Scan for the cell matching the given text and deliver its (X, Y) coordinate at center. 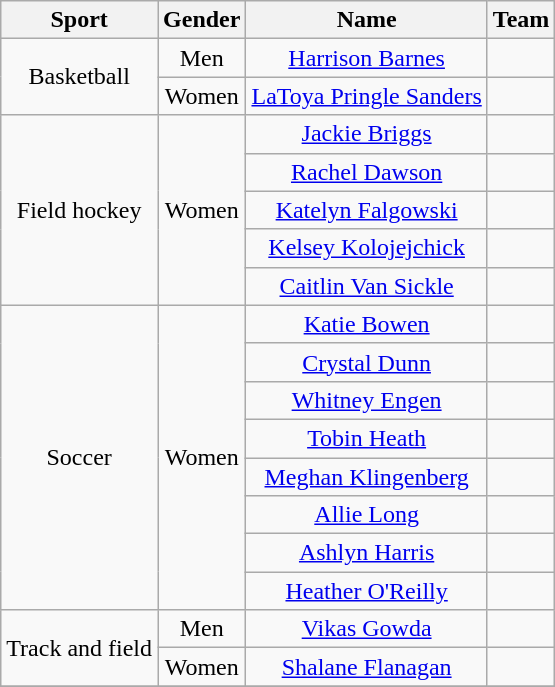
Vikas Gowda (366, 629)
Ashlyn Harris (366, 553)
Jackie Briggs (366, 134)
Heather O'Reilly (366, 591)
Whitney Engen (366, 400)
Katie Bowen (366, 324)
Team (521, 20)
Sport (80, 20)
Basketball (80, 77)
Shalane Flanagan (366, 667)
Meghan Klingenberg (366, 477)
Track and field (80, 648)
Soccer (80, 457)
Field hockey (80, 210)
LaToya Pringle Sanders (366, 96)
Rachel Dawson (366, 172)
Name (366, 20)
Harrison Barnes (366, 58)
Katelyn Falgowski (366, 210)
Caitlin Van Sickle (366, 286)
Crystal Dunn (366, 362)
Kelsey Kolojejchick (366, 248)
Allie Long (366, 515)
Tobin Heath (366, 438)
Gender (202, 20)
